Search for the cell housing the specified text and yield its [x, y] center coordinate. 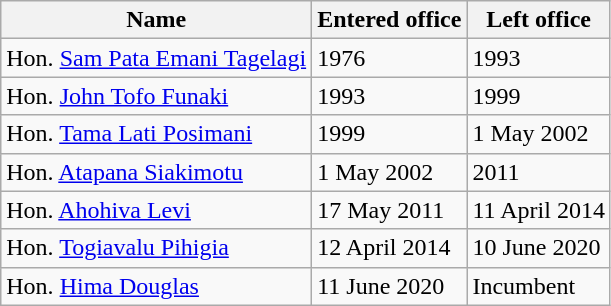
2011 [539, 172]
Hon. Ahohiva Levi [156, 210]
Left office [539, 20]
11 April 2014 [539, 210]
Hon. Sam Pata Emani Tagelagi [156, 58]
Hon. John Tofo Funaki [156, 96]
17 May 2011 [390, 210]
Hon. Togiavalu Pihigia [156, 248]
Hon. Hima Douglas [156, 286]
11 June 2020 [390, 286]
10 June 2020 [539, 248]
Hon. Tama Lati Posimani [156, 134]
Incumbent [539, 286]
Hon. Atapana Siakimotu [156, 172]
Name [156, 20]
Entered office [390, 20]
12 April 2014 [390, 248]
1976 [390, 58]
